For the text-containing cell, return its midpoint in (X, Y) coordinate format. 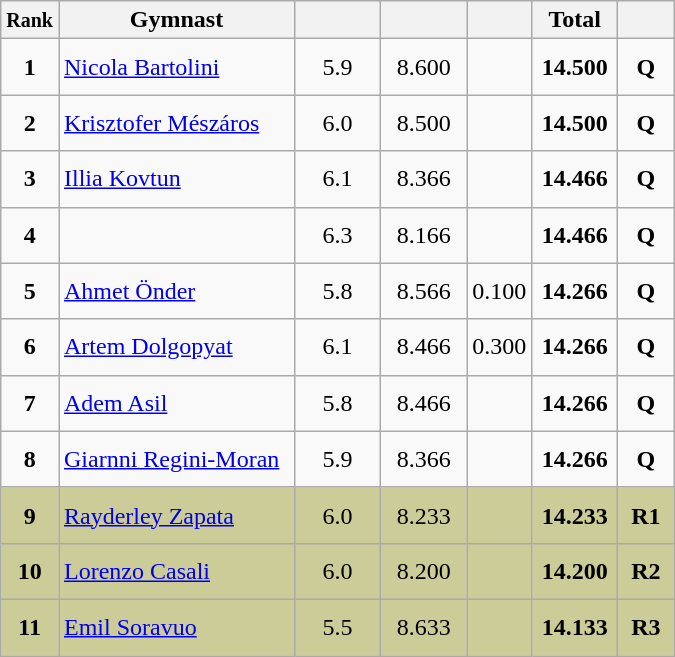
14.133 (575, 627)
Adem Asil (176, 403)
8.633 (424, 627)
3 (30, 179)
4 (30, 235)
Nicola Bartolini (176, 67)
Lorenzo Casali (176, 571)
Rayderley Zapata (176, 515)
Artem Dolgopyat (176, 347)
0.300 (500, 347)
8.500 (424, 123)
8.233 (424, 515)
8.600 (424, 67)
Total (575, 20)
14.200 (575, 571)
R1 (646, 515)
R2 (646, 571)
5 (30, 291)
7 (30, 403)
8.200 (424, 571)
6 (30, 347)
0.100 (500, 291)
Illia Kovtun (176, 179)
8 (30, 459)
Rank (30, 20)
8.566 (424, 291)
Giarnni Regini-Moran (176, 459)
1 (30, 67)
10 (30, 571)
9 (30, 515)
2 (30, 123)
14.233 (575, 515)
R3 (646, 627)
Ahmet Önder (176, 291)
11 (30, 627)
5.5 (338, 627)
8.166 (424, 235)
Emil Soravuo (176, 627)
Krisztofer Mészáros (176, 123)
Gymnast (176, 20)
6.3 (338, 235)
